Locate the cell with the specified text and output its (X, Y) center coordinate. 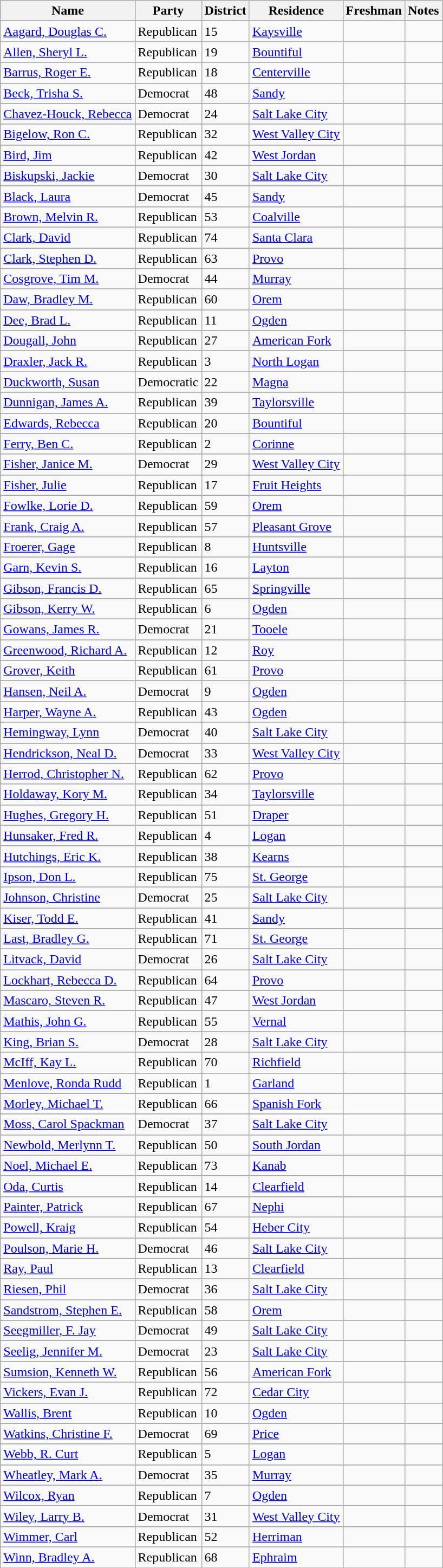
48 (225, 93)
Black, Laura (68, 196)
Huntsville (296, 547)
Ferry, Ben C. (68, 444)
32 (225, 134)
Layton (296, 567)
33 (225, 753)
Ipson, Don L. (68, 877)
Roy (296, 650)
54 (225, 1227)
12 (225, 650)
Party (168, 11)
41 (225, 918)
Seelig, Jennifer M. (68, 1351)
Painter, Patrick (68, 1207)
66 (225, 1104)
71 (225, 939)
73 (225, 1165)
Ray, Paul (68, 1269)
Hughes, Gregory H. (68, 815)
Residence (296, 11)
Heber City (296, 1227)
28 (225, 1042)
37 (225, 1124)
43 (225, 712)
Price (296, 1434)
Riesen, Phil (68, 1290)
50 (225, 1145)
Gibson, Francis D. (68, 588)
Litvack, David (68, 960)
18 (225, 73)
Cedar City (296, 1392)
Hutchings, Eric K. (68, 856)
20 (225, 423)
25 (225, 897)
16 (225, 567)
34 (225, 794)
38 (225, 856)
68 (225, 1557)
74 (225, 237)
Moss, Carol Spackman (68, 1124)
Fisher, Julie (68, 485)
Hansen, Neil A. (68, 691)
67 (225, 1207)
39 (225, 403)
19 (225, 52)
Winn, Bradley A. (68, 1557)
Cosgrove, Tim M. (68, 279)
Menlove, Ronda Rudd (68, 1083)
Bigelow, Ron C. (68, 134)
11 (225, 320)
9 (225, 691)
Draper (296, 815)
Kearns (296, 856)
17 (225, 485)
Name (68, 11)
Draxler, Jack R. (68, 361)
70 (225, 1062)
Greenwood, Richard A. (68, 650)
Froerer, Gage (68, 547)
2 (225, 444)
King, Brian S. (68, 1042)
Beck, Trisha S. (68, 93)
Dougall, John (68, 341)
Vickers, Evan J. (68, 1392)
Barrus, Roger E. (68, 73)
42 (225, 155)
Noel, Michael E. (68, 1165)
14 (225, 1186)
Spanish Fork (296, 1104)
District (225, 11)
Freshman (374, 11)
65 (225, 588)
60 (225, 300)
52 (225, 1537)
29 (225, 464)
26 (225, 960)
Ephraim (296, 1557)
Webb, R. Curt (68, 1454)
Sumsion, Kenneth W. (68, 1372)
Gowans, James R. (68, 630)
53 (225, 217)
7 (225, 1495)
72 (225, 1392)
Harper, Wayne A. (68, 712)
Democratic (168, 382)
45 (225, 196)
McIff, Kay L. (68, 1062)
55 (225, 1021)
Holdaway, Kory M. (68, 794)
Grover, Keith (68, 671)
Wheatley, Mark A. (68, 1475)
1 (225, 1083)
75 (225, 877)
Garn, Kevin S. (68, 567)
62 (225, 774)
6 (225, 609)
Chavez-Houck, Rebecca (68, 114)
8 (225, 547)
21 (225, 630)
13 (225, 1269)
Dee, Brad L. (68, 320)
58 (225, 1310)
Garland (296, 1083)
Newbold, Merlynn T. (68, 1145)
27 (225, 341)
Brown, Melvin R. (68, 217)
North Logan (296, 361)
Gibson, Kerry W. (68, 609)
Hunsaker, Fred R. (68, 835)
4 (225, 835)
Poulson, Marie H. (68, 1248)
Herrod, Christopher N. (68, 774)
10 (225, 1413)
Fowlke, Lorie D. (68, 506)
Tooele (296, 630)
15 (225, 31)
Mathis, John G. (68, 1021)
57 (225, 526)
Fisher, Janice M. (68, 464)
69 (225, 1434)
Pleasant Grove (296, 526)
South Jordan (296, 1145)
Herriman (296, 1537)
Biskupski, Jackie (68, 176)
31 (225, 1516)
5 (225, 1454)
Last, Bradley G. (68, 939)
Daw, Bradley M. (68, 300)
51 (225, 815)
Allen, Sheryl L. (68, 52)
35 (225, 1475)
Sandstrom, Stephen E. (68, 1310)
Santa Clara (296, 237)
Kiser, Todd E. (68, 918)
Dunnigan, James A. (68, 403)
Richfield (296, 1062)
Wimmer, Carl (68, 1537)
63 (225, 258)
Oda, Curtis (68, 1186)
Watkins, Christine F. (68, 1434)
59 (225, 506)
Clark, Stephen D. (68, 258)
Johnson, Christine (68, 897)
Bird, Jim (68, 155)
Magna (296, 382)
Wilcox, Ryan (68, 1495)
Aagard, Douglas C. (68, 31)
Vernal (296, 1021)
Kaysville (296, 31)
Duckworth, Susan (68, 382)
46 (225, 1248)
Mascaro, Steven R. (68, 1001)
36 (225, 1290)
40 (225, 733)
49 (225, 1331)
Clark, David (68, 237)
22 (225, 382)
47 (225, 1001)
Seegmiller, F. Jay (68, 1331)
Coalville (296, 217)
30 (225, 176)
Fruit Heights (296, 485)
Notes (424, 11)
Corinne (296, 444)
Hemingway, Lynn (68, 733)
64 (225, 980)
Wiley, Larry B. (68, 1516)
Centerville (296, 73)
Nephi (296, 1207)
Kanab (296, 1165)
44 (225, 279)
Frank, Craig A. (68, 526)
Springville (296, 588)
23 (225, 1351)
Edwards, Rebecca (68, 423)
3 (225, 361)
Lockhart, Rebecca D. (68, 980)
Morley, Michael T. (68, 1104)
Hendrickson, Neal D. (68, 753)
56 (225, 1372)
Powell, Kraig (68, 1227)
Wallis, Brent (68, 1413)
24 (225, 114)
61 (225, 671)
